Output the (X, Y) coordinate of the center of the cell containing the given text.  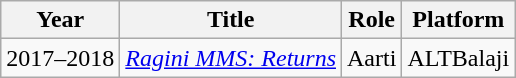
ALTBalaji (458, 58)
Aarti (372, 58)
Year (60, 20)
Role (372, 20)
2017–2018 (60, 58)
Ragini MMS: Returns (231, 58)
Title (231, 20)
Platform (458, 20)
